Extract the (X, Y) coordinate from the center of the cell holding the provided text.  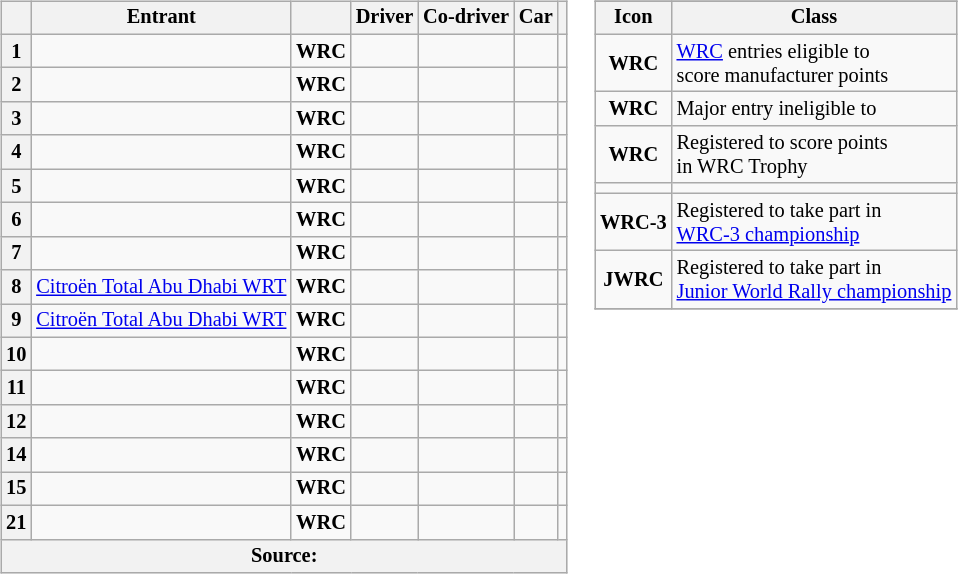
Major entry ineligible to (814, 109)
Registered to score points in WRC Trophy (814, 155)
5 (16, 186)
1 (16, 51)
21 (16, 522)
4 (16, 152)
Icon (633, 18)
Car (536, 18)
2 (16, 85)
3 (16, 119)
JWRC (633, 280)
10 (16, 354)
WRC entries eligible toscore manufacturer points (814, 63)
Class (814, 18)
Entrant (161, 18)
15 (16, 489)
9 (16, 321)
WRC-3 (633, 222)
14 (16, 455)
6 (16, 220)
Registered to take part inJunior World Rally championship (814, 280)
12 (16, 422)
11 (16, 388)
8 (16, 287)
7 (16, 253)
Registered to take part inWRC-3 championship (814, 222)
Driver (384, 18)
Co-driver (466, 18)
Source: (284, 556)
